Capture the cell that displays the provided text and extract its (x, y) central coordinate. 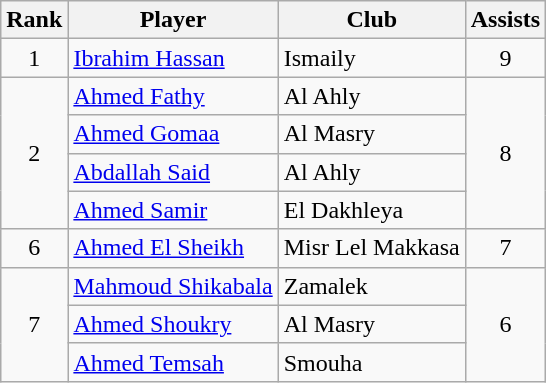
Ismaily (372, 58)
Rank (34, 20)
El Dakhleya (372, 210)
2 (34, 153)
Ahmed El Sheikh (173, 248)
Club (372, 20)
Assists (505, 20)
Player (173, 20)
Misr Lel Makkasa (372, 248)
Smouha (372, 362)
8 (505, 153)
Ahmed Samir (173, 210)
Mahmoud Shikabala (173, 286)
Ahmed Shoukry (173, 324)
Ibrahim Hassan (173, 58)
Ahmed Gomaa (173, 134)
Ahmed Temsah (173, 362)
Zamalek (372, 286)
Ahmed Fathy (173, 96)
Abdallah Said (173, 172)
1 (34, 58)
9 (505, 58)
